For the text-containing cell, return its midpoint in (x, y) coordinate format. 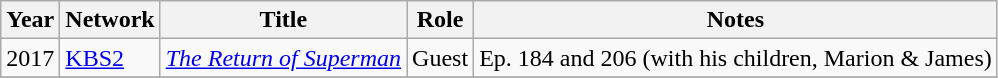
KBS2 (110, 58)
Guest (440, 58)
Role (440, 20)
Year (30, 20)
The Return of Superman (283, 58)
Ep. 184 and 206 (with his children, Marion & James) (736, 58)
Notes (736, 20)
Network (110, 20)
2017 (30, 58)
Title (283, 20)
